Extract the (x, y) coordinate from the center of the cell holding the provided text.  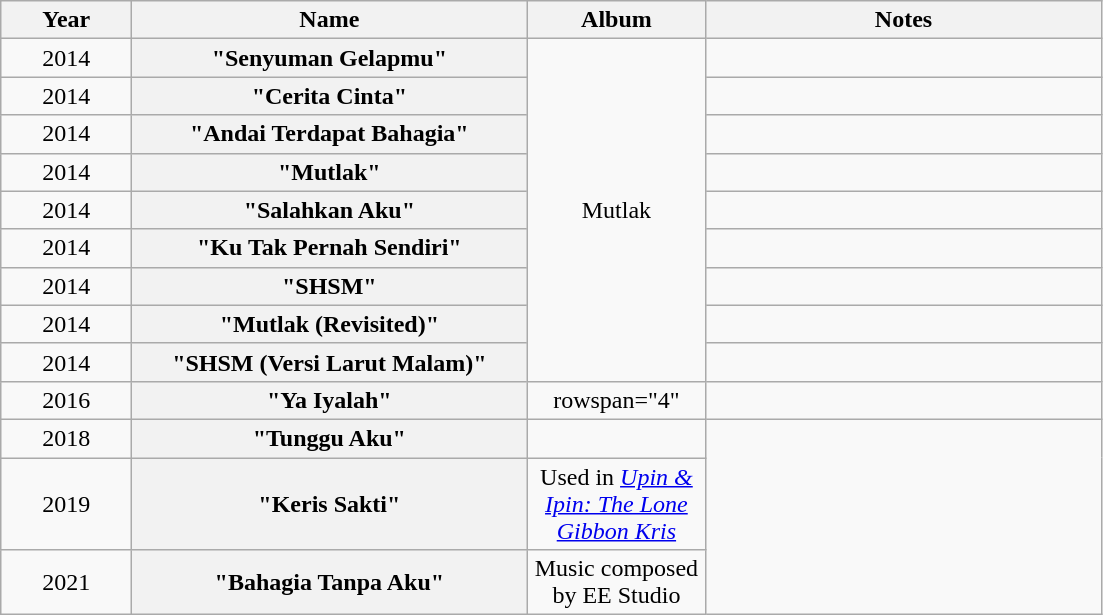
"Salahkan Aku" (330, 210)
2016 (66, 400)
2021 (66, 582)
"SHSM (Versi Larut Malam)" (330, 362)
rowspan="4" (616, 400)
"Andai Terdapat Bahagia" (330, 134)
2019 (66, 504)
Year (66, 20)
"Tunggu Aku" (330, 438)
"Mutlak" (330, 172)
"Ya Iyalah" (330, 400)
Music composed by EE Studio (616, 582)
"SHSM" (330, 286)
Mutlak (616, 210)
Album (616, 20)
Used in Upin & Ipin: The Lone Gibbon Kris (616, 504)
"Mutlak (Revisited)" (330, 324)
Name (330, 20)
"Keris Sakti" (330, 504)
"Bahagia Tanpa Aku" (330, 582)
"Ku Tak Pernah Sendiri" (330, 248)
"Cerita Cinta" (330, 96)
2018 (66, 438)
"Senyuman Gelapmu" (330, 58)
Notes (904, 20)
